Determine the (X, Y) coordinate at the center of the cell enclosing the given text.  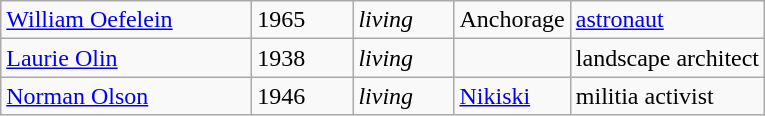
Norman Olson (126, 96)
astronaut (667, 20)
1965 (302, 20)
Anchorage (512, 20)
Nikiski (512, 96)
landscape architect (667, 58)
militia activist (667, 96)
1938 (302, 58)
Laurie Olin (126, 58)
William Oefelein (126, 20)
1946 (302, 96)
